Output the [X, Y] coordinate of the center of the cell containing the given text.  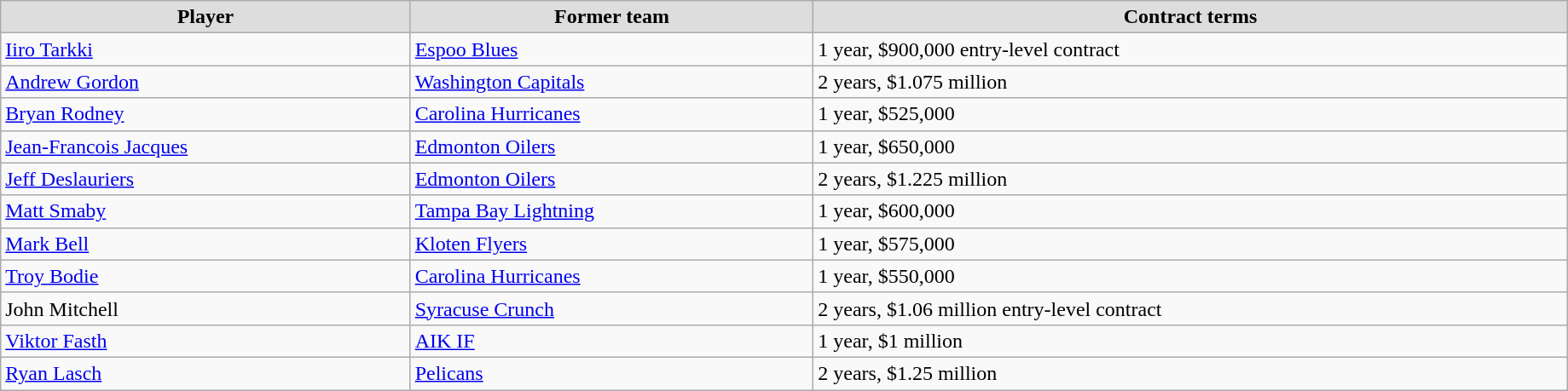
Iiro Tarkki [205, 49]
2 years, $1.06 million entry-level contract [1190, 308]
2 years, $1.075 million [1190, 82]
1 year, $575,000 [1190, 244]
Espoo Blues [612, 49]
Andrew Gordon [205, 82]
Contract terms [1190, 17]
Player [205, 17]
Viktor Fasth [205, 341]
Jeff Deslauriers [205, 179]
Troy Bodie [205, 276]
Syracuse Crunch [612, 308]
Tampa Bay Lightning [612, 211]
Matt Smaby [205, 211]
AIK IF [612, 341]
1 year, $650,000 [1190, 147]
1 year, $525,000 [1190, 114]
John Mitchell [205, 308]
Washington Capitals [612, 82]
2 years, $1.225 million [1190, 179]
Bryan Rodney [205, 114]
1 year, $900,000 entry-level contract [1190, 49]
Former team [612, 17]
1 year, $550,000 [1190, 276]
Kloten Flyers [612, 244]
Mark Bell [205, 244]
Ryan Lasch [205, 373]
Pelicans [612, 373]
1 year, $1 million [1190, 341]
Jean-Francois Jacques [205, 147]
2 years, $1.25 million [1190, 373]
1 year, $600,000 [1190, 211]
